Output the (x, y) coordinate of the center of the cell containing the given text.  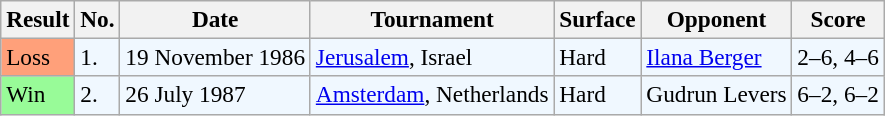
19 November 1986 (215, 57)
Win (38, 95)
1. (98, 57)
Loss (38, 57)
Result (38, 19)
Date (215, 19)
6–2, 6–2 (838, 95)
Opponent (716, 19)
Tournament (432, 19)
2–6, 4–6 (838, 57)
Ilana Berger (716, 57)
2. (98, 95)
Surface (598, 19)
Gudrun Levers (716, 95)
Amsterdam, Netherlands (432, 95)
Jerusalem, Israel (432, 57)
26 July 1987 (215, 95)
Score (838, 19)
No. (98, 19)
